Search for the cell housing the specified text and yield its [X, Y] center coordinate. 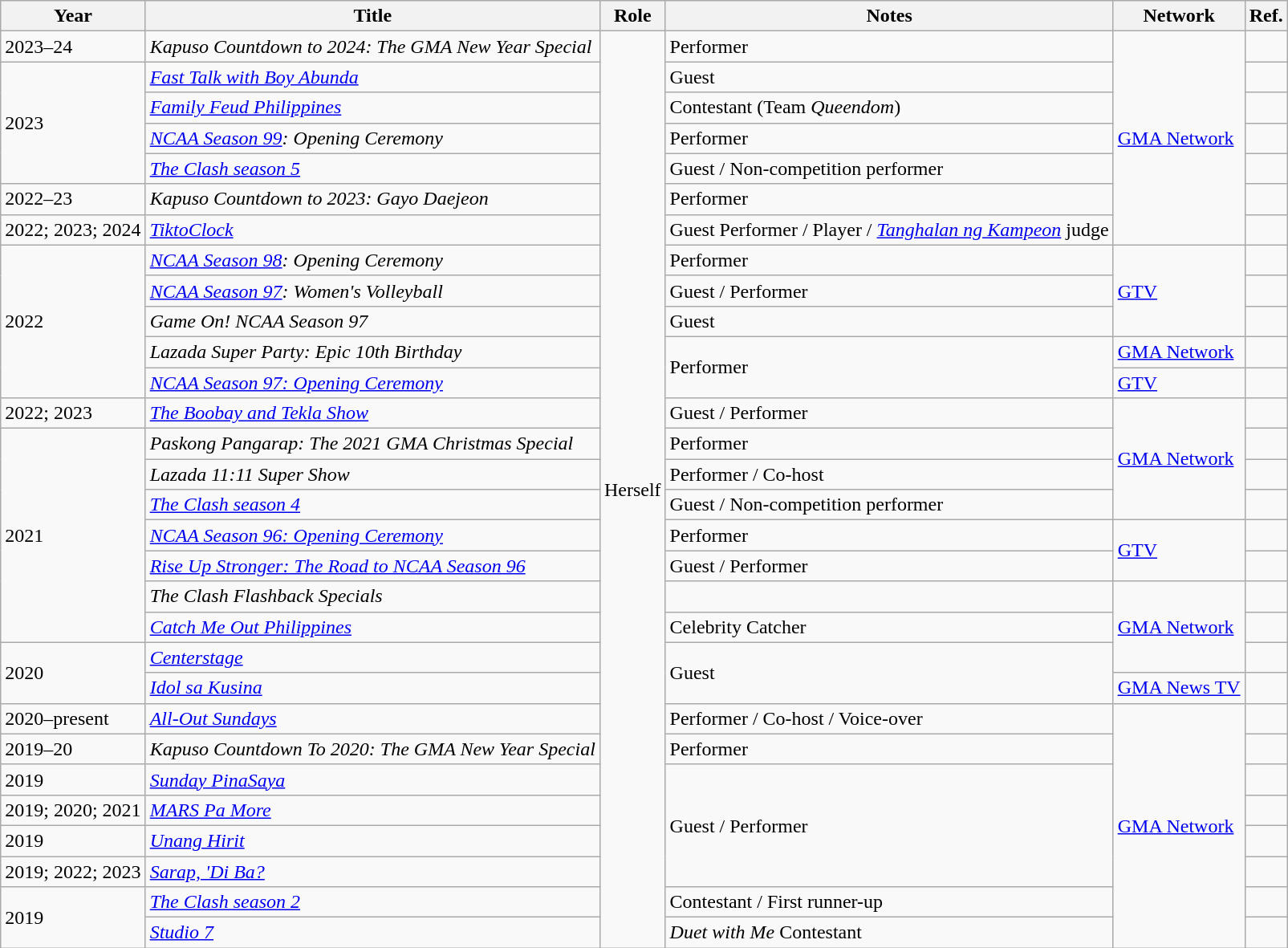
Centerstage [372, 657]
Family Feud Philippines [372, 108]
NCAA Season 99: Opening Ceremony [372, 138]
2022; 2023; 2024 [73, 230]
Game On! NCAA Season 97 [372, 321]
NCAA Season 96: Opening Ceremony [372, 535]
2023 [73, 123]
Herself [632, 490]
2019; 2020; 2021 [73, 810]
Sarap, 'Di Ba? [372, 871]
The Clash Flashback Specials [372, 596]
The Clash season 2 [372, 902]
MARS Pa More [372, 810]
The Boobay and Tekla Show [372, 413]
Notes [889, 16]
Guest Performer / Player / Tanghalan ng Kampeon judge [889, 230]
Title [372, 16]
Duet with Me Contestant [889, 933]
All-Out Sundays [372, 718]
GMA News TV [1179, 688]
Catch Me Out Philippines [372, 627]
NCAA Season 97: Opening Ceremony [372, 383]
Performer / Co-host [889, 474]
2020–present [73, 718]
Fast Talk with Boy Abunda [372, 77]
Rise Up Stronger: The Road to NCAA Season 96 [372, 566]
NCAA Season 98: Opening Ceremony [372, 260]
2022–23 [73, 199]
Year [73, 16]
NCAA Season 97: Women's Volleyball [372, 291]
Role [632, 16]
Unang Hirit [372, 840]
Studio 7 [372, 933]
Ref. [1266, 16]
2019–20 [73, 749]
2020 [73, 673]
2022 [73, 321]
Performer / Co-host / Voice-over [889, 718]
Contestant / First runner-up [889, 902]
Kapuso Countdown To 2020: The GMA New Year Special [372, 749]
2021 [73, 535]
2019; 2022; 2023 [73, 871]
The Clash season 5 [372, 169]
Contestant (Team Queendom) [889, 108]
Network [1179, 16]
TiktoClock [372, 230]
Paskong Pangarap: The 2021 GMA Christmas Special [372, 444]
Kapuso Countdown to 2024: The GMA New Year Special [372, 47]
2023–24 [73, 47]
Kapuso Countdown to 2023: Gayo Daejeon [372, 199]
Lazada 11:11 Super Show [372, 474]
Sunday PinaSaya [372, 779]
The Clash season 4 [372, 505]
Lazada Super Party: Epic 10th Birthday [372, 352]
Idol sa Kusina [372, 688]
Celebrity Catcher [889, 627]
2022; 2023 [73, 413]
